Provide the [X, Y] coordinate of the cell's center where the given text is located.  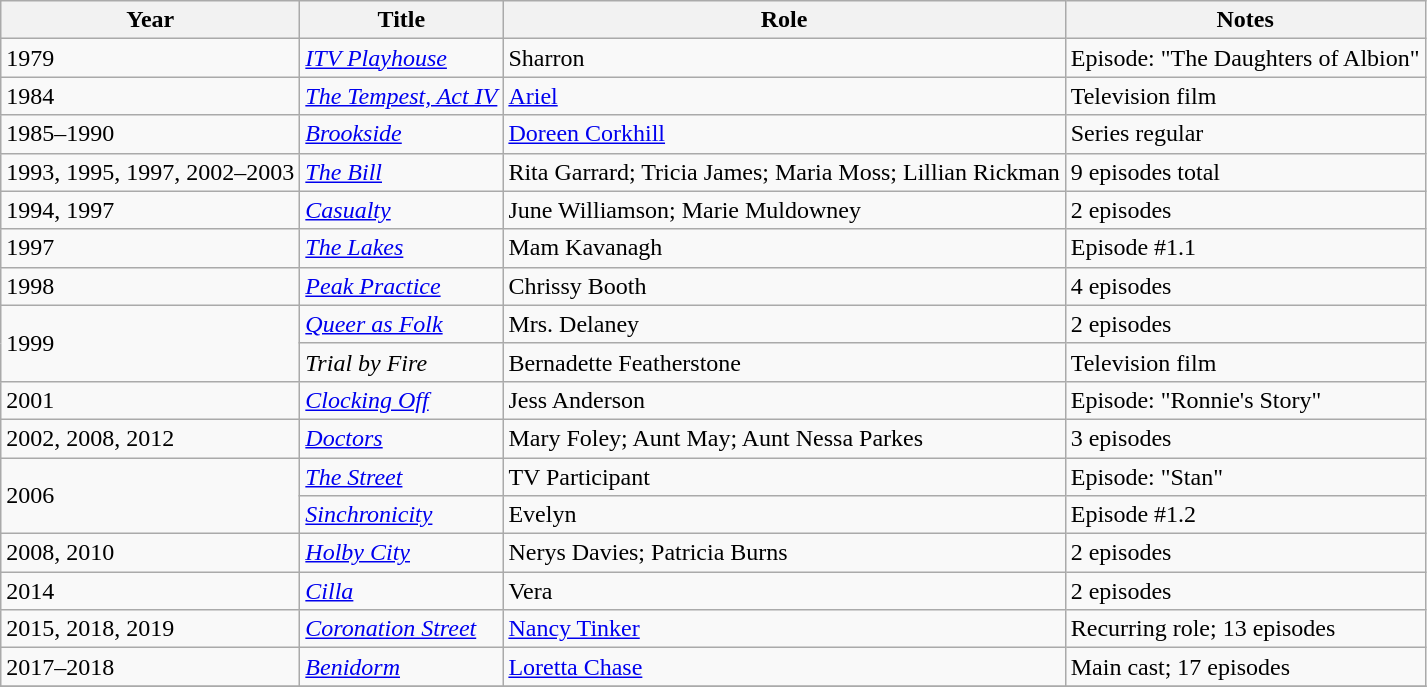
Series regular [1245, 134]
2002, 2008, 2012 [150, 438]
1999 [150, 343]
Bernadette Featherstone [784, 362]
Chrissy Booth [784, 286]
Recurring role; 13 episodes [1245, 629]
2006 [150, 496]
Rita Garrard; Tricia James; Maria Moss; Lillian Rickman [784, 172]
June Williamson; Marie Muldowney [784, 210]
Role [784, 20]
Doreen Corkhill [784, 134]
Sinchronicity [402, 515]
Clocking Off [402, 400]
Brookside [402, 134]
Loretta Chase [784, 667]
Notes [1245, 20]
Doctors [402, 438]
1997 [150, 248]
Title [402, 20]
Episode: "Stan" [1245, 477]
2014 [150, 591]
The Tempest, Act IV [402, 96]
1994, 1997 [150, 210]
2001 [150, 400]
Jess Anderson [784, 400]
Sharron [784, 58]
Nancy Tinker [784, 629]
Episode: "The Daughters of Albion" [1245, 58]
ITV Playhouse [402, 58]
Benidorm [402, 667]
1979 [150, 58]
Holby City [402, 553]
The Street [402, 477]
Mary Foley; Aunt May; Aunt Nessa Parkes [784, 438]
3 episodes [1245, 438]
Year [150, 20]
TV Participant [784, 477]
Nerys Davies; Patricia Burns [784, 553]
Mam Kavanagh [784, 248]
2015, 2018, 2019 [150, 629]
2008, 2010 [150, 553]
Casualty [402, 210]
Trial by Fire [402, 362]
Vera [784, 591]
Peak Practice [402, 286]
1998 [150, 286]
4 episodes [1245, 286]
9 episodes total [1245, 172]
1993, 1995, 1997, 2002–2003 [150, 172]
The Bill [402, 172]
The Lakes [402, 248]
Cilla [402, 591]
Ariel [784, 96]
Queer as Folk [402, 324]
1984 [150, 96]
Mrs. Delaney [784, 324]
Episode #1.2 [1245, 515]
2017–2018 [150, 667]
1985–1990 [150, 134]
Coronation Street [402, 629]
Evelyn [784, 515]
Main cast; 17 episodes [1245, 667]
Episode #1.1 [1245, 248]
Episode: "Ronnie's Story" [1245, 400]
